Find where the given text appears and provide that cell's center as (X, Y) coordinate. 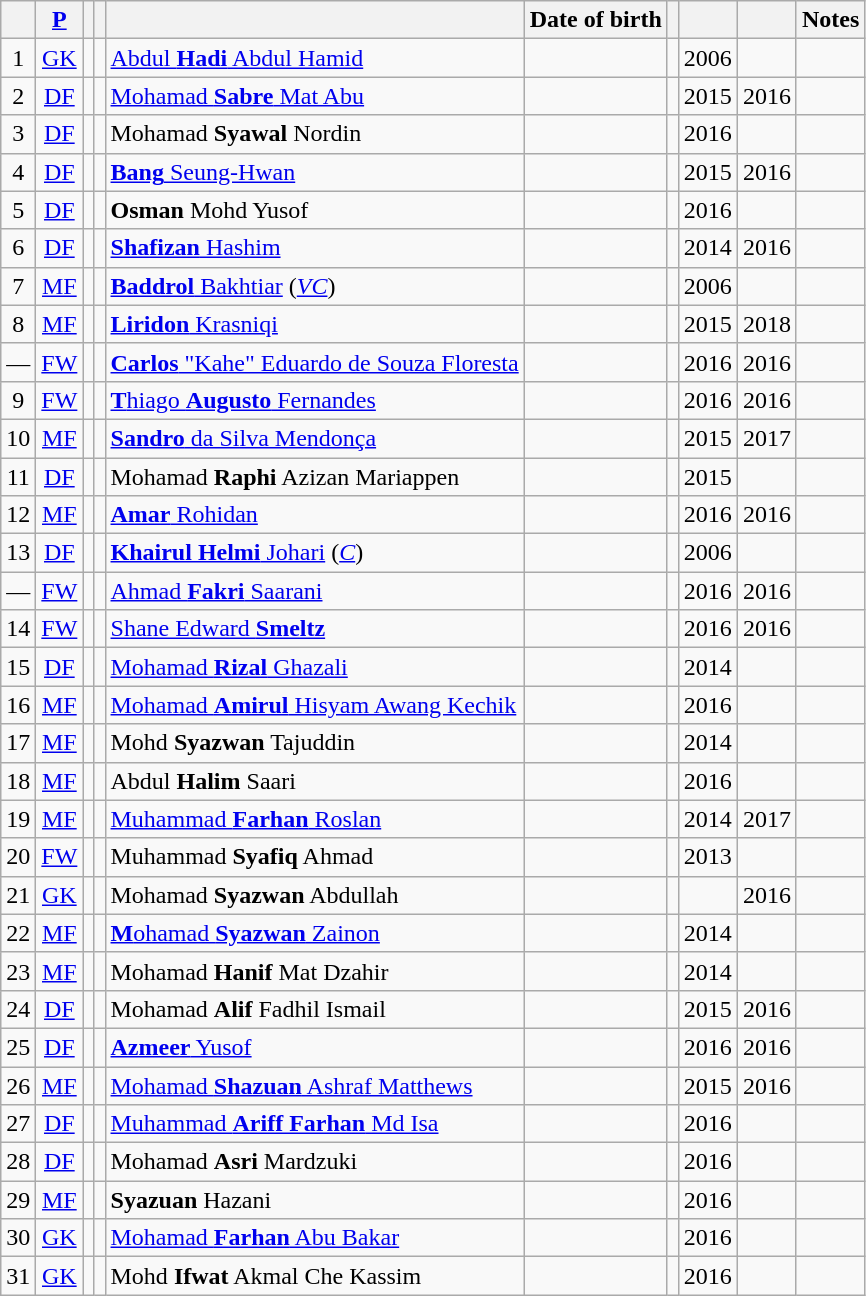
Mohamad Syazwan Abdullah (314, 895)
6 (18, 248)
3 (18, 134)
Mohamad Raphi Azizan Mariappen (314, 477)
Abdul Halim Saari (314, 781)
Mohamad Alif Fadhil Ismail (314, 1009)
Muhammad Syafiq Ahmad (314, 857)
29 (18, 1200)
Thiago Augusto Fernandes (314, 400)
16 (18, 705)
30 (18, 1238)
Mohd Ifwat Akmal Che Kassim (314, 1276)
Carlos "Kahe" Eduardo de Souza Floresta (314, 362)
31 (18, 1276)
Azmeer Yusof (314, 1047)
Shane Edward Smeltz (314, 629)
21 (18, 895)
5 (18, 210)
Mohamad Rizal Ghazali (314, 667)
9 (18, 400)
Khairul Helmi Johari (C) (314, 553)
14 (18, 629)
17 (18, 743)
Notes (830, 20)
18 (18, 781)
15 (18, 667)
Mohamad Farhan Abu Bakar (314, 1238)
24 (18, 1009)
27 (18, 1124)
25 (18, 1047)
2 (18, 96)
Liridon Krasniqi (314, 324)
Mohamad Asri Mardzuki (314, 1162)
23 (18, 971)
Mohd Syazwan Tajuddin (314, 743)
Mohamad Syawal Nordin (314, 134)
4 (18, 172)
26 (18, 1085)
2018 (766, 324)
Sandro da Silva Mendonça (314, 438)
Shafizan Hashim (314, 248)
Mohamad Sabre Mat Abu (314, 96)
8 (18, 324)
Abdul Hadi Abdul Hamid (314, 58)
Osman Mohd Yusof (314, 210)
P (60, 20)
Mohamad Shazuan Ashraf Matthews (314, 1085)
22 (18, 933)
10 (18, 438)
Muhammad Ariff Farhan Md Isa (314, 1124)
Mohamad Syazwan Zainon (314, 933)
13 (18, 553)
Mohamad Hanif Mat Dzahir (314, 971)
12 (18, 515)
11 (18, 477)
Mohamad Amirul Hisyam Awang Kechik (314, 705)
28 (18, 1162)
Muhammad Farhan Roslan (314, 819)
Syazuan Hazani (314, 1200)
19 (18, 819)
20 (18, 857)
2013 (708, 857)
Amar Rohidan (314, 515)
Date of birth (596, 20)
Ahmad Fakri Saarani (314, 591)
7 (18, 286)
1 (18, 58)
Bang Seung-Hwan (314, 172)
Baddrol Bakhtiar (VC) (314, 286)
